Capture the cell that displays the provided text and extract its [X, Y] central coordinate. 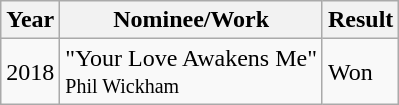
"Your Love Awakens Me"Phil Wickham [192, 72]
Year [30, 20]
2018 [30, 72]
Nominee/Work [192, 20]
Result [360, 20]
Won [360, 72]
